Return [x, y] of the center of cell containing provided text 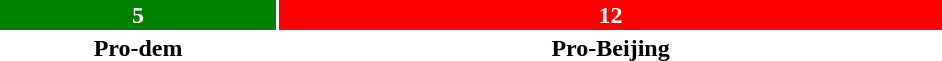
12 [610, 15]
5 [138, 15]
